From the cell containing the given text, extract its center point as [X, Y] coordinate. 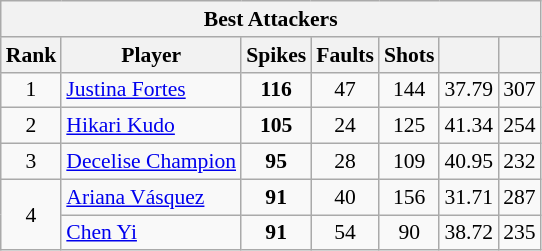
31.71 [468, 197]
116 [276, 90]
24 [345, 126]
109 [410, 162]
40 [345, 197]
Shots [410, 55]
307 [520, 90]
4 [32, 214]
Decelise Champion [151, 162]
37.79 [468, 90]
Rank [32, 55]
54 [345, 233]
Chen Yi [151, 233]
47 [345, 90]
95 [276, 162]
156 [410, 197]
Spikes [276, 55]
90 [410, 233]
3 [32, 162]
2 [32, 126]
105 [276, 126]
1 [32, 90]
144 [410, 90]
125 [410, 126]
Ariana Vásquez [151, 197]
Best Attackers [271, 19]
Faults [345, 55]
Hikari Kudo [151, 126]
40.95 [468, 162]
287 [520, 197]
235 [520, 233]
41.34 [468, 126]
28 [345, 162]
254 [520, 126]
232 [520, 162]
Player [151, 55]
Justina Fortes [151, 90]
38.72 [468, 233]
